Extract the (x, y) coordinate from the center of the cell holding the provided text.  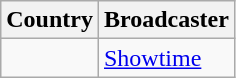
Showtime (166, 58)
Country (50, 20)
Broadcaster (166, 20)
